Identify which cell holds the provided text, then report its (x, y) central coordinate. 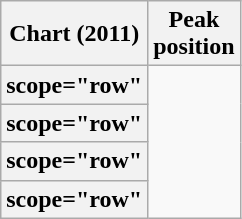
Peakposition (194, 34)
Chart (2011) (74, 34)
